From the cell containing the given text, extract its center point as (x, y) coordinate. 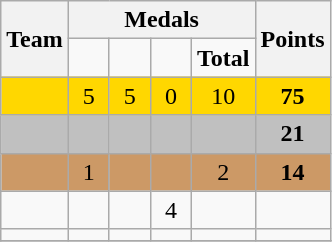
75 (292, 96)
4 (170, 210)
1 (88, 172)
10 (223, 96)
Medals (162, 20)
2 (223, 172)
Team (35, 39)
Total (223, 58)
Points (292, 39)
21 (292, 134)
0 (170, 96)
14 (292, 172)
